Output the [X, Y] coordinate of the center of the cell containing the given text.  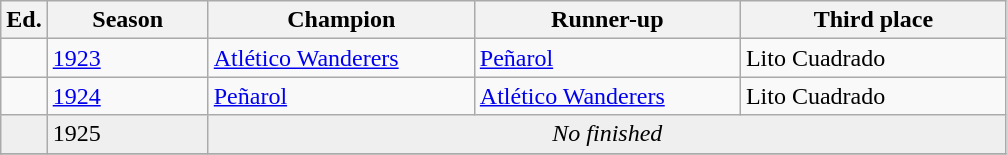
1924 [128, 96]
Ed. [24, 20]
Runner-up [607, 20]
Third place [873, 20]
Champion [341, 20]
1923 [128, 58]
Season [128, 20]
No finished [607, 134]
1925 [128, 134]
